Output the (x, y) coordinate of the center of the cell containing the given text.  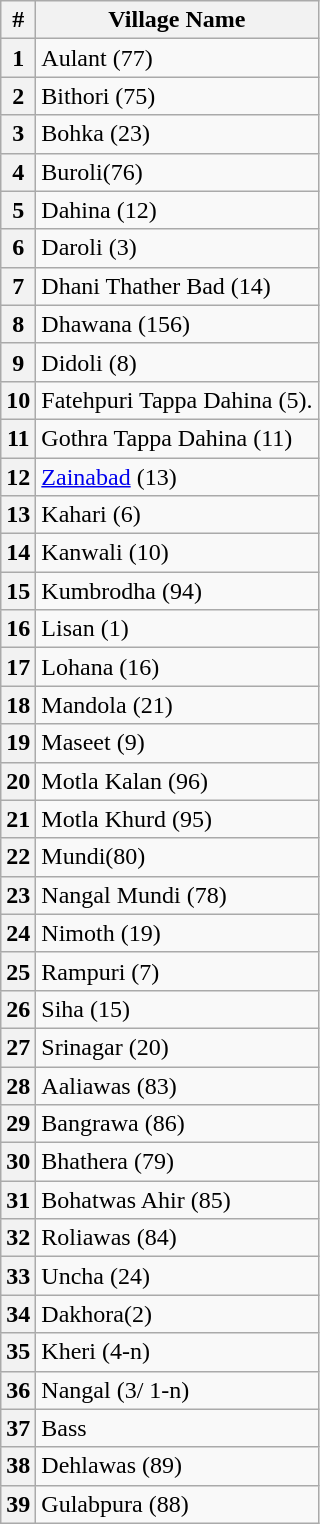
2 (18, 96)
36 (18, 1390)
20 (18, 781)
Kumbrodha (94) (177, 591)
17 (18, 667)
Bass (177, 1428)
4 (18, 172)
Fatehpuri Tappa Dahina (5). (177, 400)
21 (18, 819)
Dhawana (156) (177, 324)
Zainabad (13) (177, 477)
Gulabpura (88) (177, 1504)
25 (18, 971)
16 (18, 629)
28 (18, 1085)
Motla Khurd (95) (177, 819)
31 (18, 1200)
39 (18, 1504)
Maseet (9) (177, 743)
Bohka (23) (177, 134)
Nimoth (19) (177, 933)
Bohatwas Ahir (85) (177, 1200)
Rampuri (7) (177, 971)
22 (18, 857)
Lohana (16) (177, 667)
Uncha (24) (177, 1276)
Nangal Mundi (78) (177, 895)
Dehlawas (89) (177, 1466)
27 (18, 1047)
1 (18, 58)
Didoli (8) (177, 362)
33 (18, 1276)
Mandola (21) (177, 705)
Bhathera (79) (177, 1162)
Buroli(76) (177, 172)
7 (18, 286)
Mundi(80) (177, 857)
14 (18, 553)
Motla Kalan (96) (177, 781)
29 (18, 1124)
Village Name (177, 20)
12 (18, 477)
8 (18, 324)
Nangal (3/ 1-n) (177, 1390)
10 (18, 400)
15 (18, 591)
11 (18, 438)
Lisan (1) (177, 629)
18 (18, 705)
Kahari (6) (177, 515)
13 (18, 515)
# (18, 20)
32 (18, 1238)
Dhani Thather Bad (14) (177, 286)
Dahina (12) (177, 210)
5 (18, 210)
Bithori (75) (177, 96)
34 (18, 1314)
30 (18, 1162)
37 (18, 1428)
3 (18, 134)
23 (18, 895)
24 (18, 933)
Gothra Tappa Dahina (11) (177, 438)
Aulant (77) (177, 58)
Kheri (4-n) (177, 1352)
6 (18, 248)
19 (18, 743)
Bangrawa (86) (177, 1124)
Roliawas (84) (177, 1238)
38 (18, 1466)
Daroli (3) (177, 248)
Aaliawas (83) (177, 1085)
Dakhora(2) (177, 1314)
Siha (15) (177, 1009)
Kanwali (10) (177, 553)
Srinagar (20) (177, 1047)
26 (18, 1009)
35 (18, 1352)
9 (18, 362)
